Return the [X, Y] coordinate for the center point of the cell that contains the specified text.  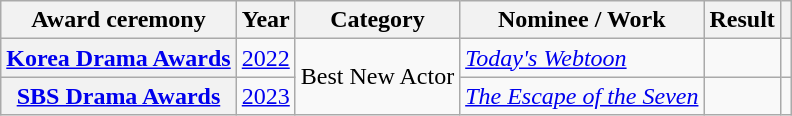
Category [377, 20]
2022 [266, 58]
Best New Actor [377, 77]
Today's Webtoon [582, 58]
SBS Drama Awards [118, 96]
Result [742, 20]
Year [266, 20]
2023 [266, 96]
Nominee / Work [582, 20]
Award ceremony [118, 20]
The Escape of the Seven [582, 96]
Korea Drama Awards [118, 58]
